Return the (x, y) coordinate for the center point of the cell that contains the specified text.  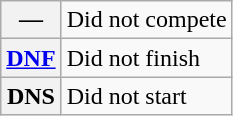
Did not compete (146, 20)
Did not finish (146, 58)
DNS (31, 96)
— (31, 20)
DNF (31, 58)
Did not start (146, 96)
